From the cell containing the given text, extract its center point as (x, y) coordinate. 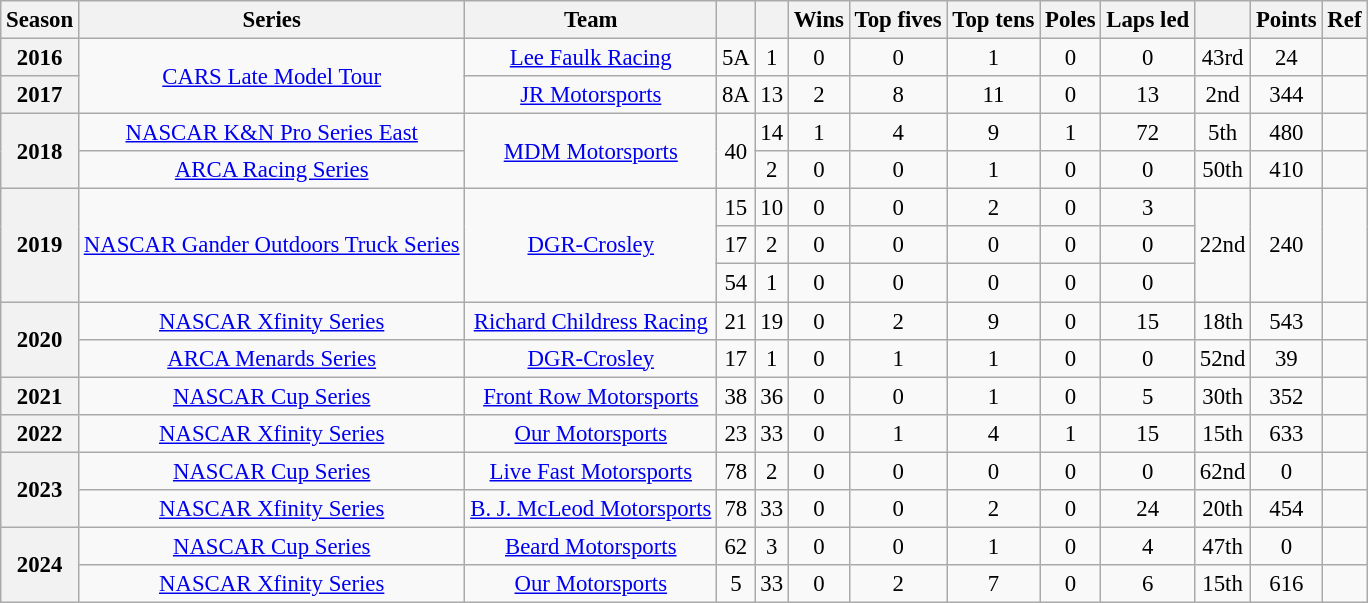
Season (40, 20)
2021 (40, 396)
2nd (1222, 95)
B. J. McLeod Motorsports (591, 509)
240 (1286, 246)
JR Motorsports (591, 95)
633 (1286, 433)
344 (1286, 95)
Wins (818, 20)
20th (1222, 509)
352 (1286, 396)
Laps led (1148, 20)
Poles (1070, 20)
18th (1222, 321)
62 (736, 546)
2024 (40, 564)
2019 (40, 246)
Beard Motorsports (591, 546)
2018 (40, 152)
Lee Faulk Racing (591, 58)
50th (1222, 170)
36 (772, 396)
454 (1286, 509)
47th (1222, 546)
ARCA Menards Series (271, 358)
52nd (1222, 358)
480 (1286, 133)
Team (591, 20)
2023 (40, 490)
72 (1148, 133)
Top fives (898, 20)
543 (1286, 321)
43rd (1222, 58)
22nd (1222, 246)
2016 (40, 58)
8 (898, 95)
Live Fast Motorsports (591, 471)
Top tens (994, 20)
NASCAR K&N Pro Series East (271, 133)
8A (736, 95)
Ref (1344, 20)
NASCAR Gander Outdoors Truck Series (271, 246)
6 (1148, 584)
Front Row Motorsports (591, 396)
11 (994, 95)
2022 (40, 433)
62nd (1222, 471)
40 (736, 152)
2017 (40, 95)
14 (772, 133)
ARCA Racing Series (271, 170)
39 (1286, 358)
19 (772, 321)
38 (736, 396)
410 (1286, 170)
5A (736, 58)
CARS Late Model Tour (271, 76)
2020 (40, 340)
616 (1286, 584)
21 (736, 321)
10 (772, 208)
MDM Motorsports (591, 152)
Points (1286, 20)
Series (271, 20)
54 (736, 283)
23 (736, 433)
Richard Childress Racing (591, 321)
5th (1222, 133)
30th (1222, 396)
7 (994, 584)
